Capture the cell that displays the provided text and extract its [X, Y] central coordinate. 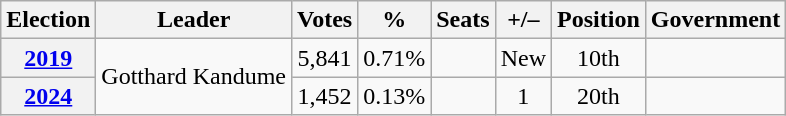
Position [599, 20]
20th [599, 96]
0.71% [394, 58]
Seats [463, 20]
1 [523, 96]
New [523, 58]
10th [599, 58]
% [394, 20]
+/– [523, 20]
Gotthard Kandume [194, 77]
Government [715, 20]
5,841 [324, 58]
0.13% [394, 96]
Leader [194, 20]
Election [48, 20]
2024 [48, 96]
Votes [324, 20]
1,452 [324, 96]
2019 [48, 58]
